Identify which cell holds the provided text, then report its (x, y) central coordinate. 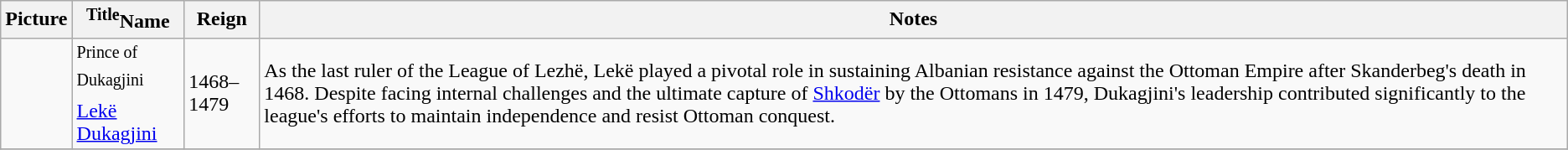
Picture (37, 20)
TitleName (128, 20)
Reign (222, 20)
1468–1479 (222, 93)
Prince of DukagjiniLekë Dukagjini (128, 93)
Notes (913, 20)
